Search for the cell housing the specified text and yield its (X, Y) center coordinate. 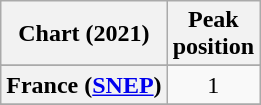
France (SNEP) (84, 85)
Peakposition (213, 34)
Chart (2021) (84, 34)
1 (213, 85)
